For the text-containing cell, return its midpoint in (X, Y) coordinate format. 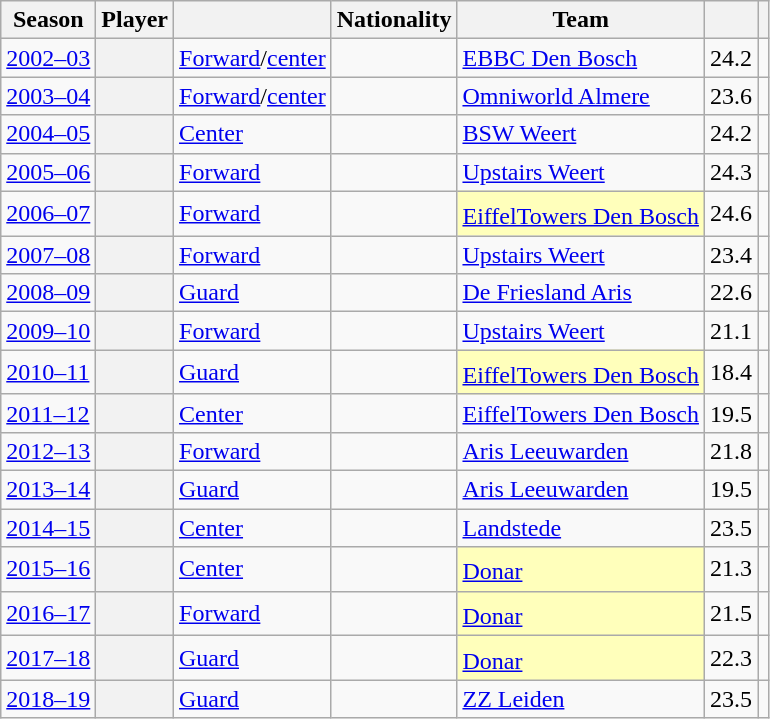
Landstede (581, 528)
2007–08 (48, 255)
2008–09 (48, 293)
2009–10 (48, 331)
Nationality (394, 20)
Omniworld Almere (581, 96)
2011–12 (48, 413)
18.4 (730, 372)
Player (135, 20)
2005–06 (48, 172)
24.3 (730, 172)
2014–15 (48, 528)
21.8 (730, 451)
2010–11 (48, 372)
ZZ Leiden (581, 699)
21.5 (730, 614)
Season (48, 20)
2003–04 (48, 96)
De Friesland Aris (581, 293)
BSW Weert (581, 134)
23.6 (730, 96)
2018–19 (48, 699)
21.1 (730, 331)
2017–18 (48, 658)
2015–16 (48, 570)
2006–07 (48, 214)
2012–13 (48, 451)
Team (581, 20)
2004–05 (48, 134)
2002–03 (48, 58)
2013–14 (48, 489)
22.3 (730, 658)
24.6 (730, 214)
21.3 (730, 570)
2016–17 (48, 614)
22.6 (730, 293)
23.4 (730, 255)
EBBC Den Bosch (581, 58)
